Search for the cell housing the specified text and yield its (x, y) center coordinate. 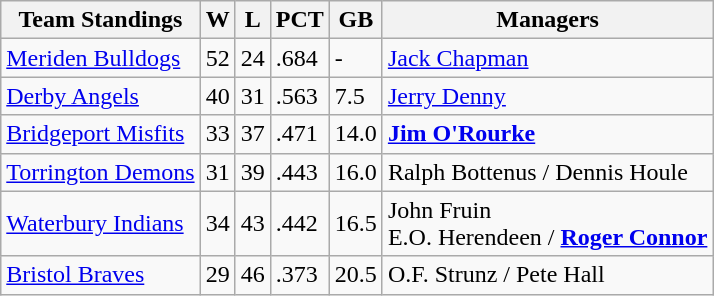
W (218, 20)
43 (252, 224)
.563 (300, 96)
PCT (300, 20)
Derby Angels (100, 96)
Jack Chapman (548, 58)
7.5 (356, 96)
24 (252, 58)
29 (218, 275)
34 (218, 224)
Ralph Bottenus / Dennis Houle (548, 172)
- (356, 58)
Jerry Denny (548, 96)
40 (218, 96)
O.F. Strunz / Pete Hall (548, 275)
.684 (300, 58)
Managers (548, 20)
Team Standings (100, 20)
John Fruin E.O. Herendeen / Roger Connor (548, 224)
37 (252, 134)
20.5 (356, 275)
39 (252, 172)
Waterbury Indians (100, 224)
46 (252, 275)
Bridgeport Misfits (100, 134)
.442 (300, 224)
Jim O'Rourke (548, 134)
Meriden Bulldogs (100, 58)
14.0 (356, 134)
Torrington Demons (100, 172)
33 (218, 134)
.471 (300, 134)
16.5 (356, 224)
52 (218, 58)
.443 (300, 172)
L (252, 20)
Bristol Braves (100, 275)
GB (356, 20)
16.0 (356, 172)
.373 (300, 275)
